Return the (x, y) coordinate for the center point of the cell that contains the specified text.  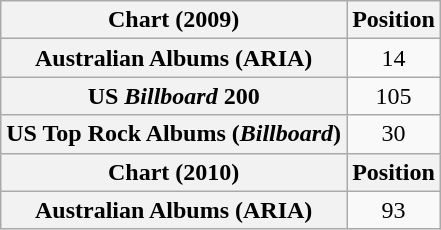
Chart (2009) (174, 20)
US Top Rock Albums (Billboard) (174, 134)
14 (394, 58)
93 (394, 210)
US Billboard 200 (174, 96)
Chart (2010) (174, 172)
105 (394, 96)
30 (394, 134)
